Capture the cell that displays the provided text and extract its (X, Y) central coordinate. 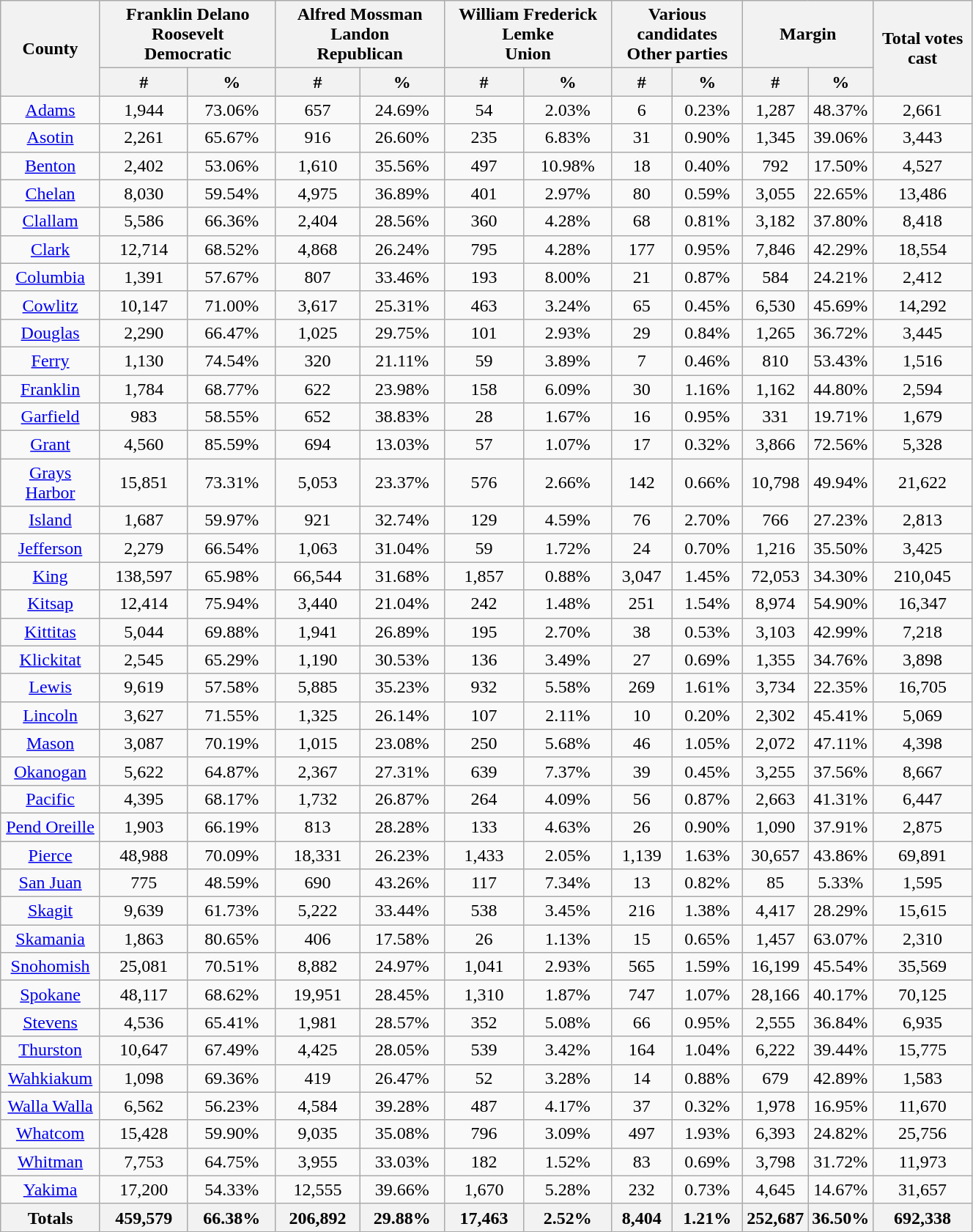
3.28% (568, 1078)
48,988 (144, 855)
1.48% (568, 604)
694 (318, 445)
73.31% (232, 482)
2,813 (923, 520)
1,978 (775, 1106)
5,044 (144, 632)
107 (484, 715)
3.24% (568, 305)
242 (484, 604)
28.56% (402, 221)
1,139 (642, 855)
14 (642, 1078)
5,328 (923, 445)
1,162 (775, 389)
4,536 (144, 1022)
1.16% (708, 389)
6,562 (144, 1106)
10 (642, 715)
1,903 (144, 827)
65 (642, 305)
66.19% (232, 827)
2,661 (923, 110)
24.69% (402, 110)
76 (642, 520)
69,891 (923, 855)
24.82% (841, 1134)
652 (318, 417)
1,941 (318, 632)
10,647 (144, 1050)
66.38% (232, 1217)
1,944 (144, 110)
3.49% (568, 660)
Ferry (51, 361)
142 (642, 482)
70.51% (232, 967)
419 (318, 1078)
12,714 (144, 249)
58.55% (232, 417)
0.46% (708, 361)
0.70% (708, 548)
3,798 (775, 1162)
22.35% (841, 687)
1,516 (923, 361)
1,355 (775, 660)
921 (318, 520)
1,025 (318, 333)
3,103 (775, 632)
13 (642, 883)
4.59% (568, 520)
766 (775, 520)
30 (642, 389)
Jefferson (51, 548)
2,279 (144, 548)
2.52% (568, 1217)
795 (484, 249)
210,045 (923, 576)
Stevens (51, 1022)
48.37% (841, 110)
4,645 (775, 1189)
68.62% (232, 995)
1.54% (708, 604)
932 (484, 687)
4,584 (318, 1106)
26.24% (402, 249)
3,255 (775, 771)
2.03% (568, 110)
352 (484, 1022)
26.23% (402, 855)
13,486 (923, 193)
18,331 (318, 855)
75.94% (232, 604)
23.98% (402, 389)
1,287 (775, 110)
3,955 (318, 1162)
6 (642, 110)
65.29% (232, 660)
30.53% (402, 660)
1.21% (708, 1217)
6,393 (775, 1134)
3.45% (568, 911)
1.05% (708, 743)
2.05% (568, 855)
2,663 (775, 799)
565 (642, 967)
Asotin (51, 138)
1,610 (318, 166)
10.98% (568, 166)
37.80% (841, 221)
63.07% (841, 939)
2,302 (775, 715)
33.46% (402, 277)
Franklin (51, 389)
2,072 (775, 743)
216 (642, 911)
1,670 (484, 1189)
35.50% (841, 548)
1,391 (144, 277)
487 (484, 1106)
5.68% (568, 743)
29.88% (402, 1217)
692,338 (923, 1217)
584 (775, 277)
41.31% (841, 799)
66,544 (318, 576)
71.55% (232, 715)
65.67% (232, 138)
807 (318, 277)
1,679 (923, 417)
31.68% (402, 576)
11,670 (923, 1106)
1.67% (568, 417)
56 (642, 799)
64.75% (232, 1162)
1.04% (708, 1050)
29 (642, 333)
Yakima (51, 1189)
1,265 (775, 333)
Douglas (51, 333)
31.04% (402, 548)
72.56% (841, 445)
3,445 (923, 333)
3,627 (144, 715)
8.00% (568, 277)
61.73% (232, 911)
26.60% (402, 138)
39.28% (402, 1106)
54.90% (841, 604)
25.31% (402, 305)
Skamania (51, 939)
4,975 (318, 193)
0.59% (708, 193)
7,753 (144, 1162)
Franklin Delano RooseveltDemocratic (188, 34)
8,974 (775, 604)
5,053 (318, 482)
0.84% (708, 333)
193 (484, 277)
182 (484, 1162)
679 (775, 1078)
74.54% (232, 361)
34.76% (841, 660)
Garfield (51, 417)
24.21% (841, 277)
57.58% (232, 687)
4,868 (318, 249)
31,657 (923, 1189)
2,290 (144, 333)
31.72% (841, 1162)
3,443 (923, 138)
King (51, 576)
45.69% (841, 305)
39.44% (841, 1050)
39 (642, 771)
68.77% (232, 389)
43.86% (841, 855)
3,425 (923, 548)
5.58% (568, 687)
2.66% (568, 482)
42.29% (841, 249)
2,555 (775, 1022)
33.03% (402, 1162)
1,433 (484, 855)
3.42% (568, 1050)
232 (642, 1189)
9,035 (318, 1134)
117 (484, 883)
Pend Oreille (51, 827)
1,325 (318, 715)
6,935 (923, 1022)
4,398 (923, 743)
3,182 (775, 221)
459,579 (144, 1217)
16,199 (775, 967)
195 (484, 632)
10,147 (144, 305)
53.06% (232, 166)
59.90% (232, 1134)
1,310 (484, 995)
792 (775, 166)
129 (484, 520)
48.59% (232, 883)
72,053 (775, 576)
14.67% (841, 1189)
Alfred Mossman LandonRepublican (360, 34)
1.61% (708, 687)
3,898 (923, 660)
463 (484, 305)
264 (484, 799)
19,951 (318, 995)
1.38% (708, 911)
8,404 (642, 1217)
17.50% (841, 166)
21.04% (402, 604)
85.59% (232, 445)
12,414 (144, 604)
37.91% (841, 827)
2,261 (144, 138)
7,218 (923, 632)
42.89% (841, 1078)
28,166 (775, 995)
17.58% (402, 939)
1.87% (568, 995)
401 (484, 193)
1,216 (775, 548)
576 (484, 482)
538 (484, 911)
Lincoln (51, 715)
18 (642, 166)
59.54% (232, 193)
813 (318, 827)
1.52% (568, 1162)
7.37% (568, 771)
35.08% (402, 1134)
15 (642, 939)
138,597 (144, 576)
1,687 (144, 520)
56.23% (232, 1106)
23.37% (402, 482)
360 (484, 221)
5.33% (841, 883)
177 (642, 249)
3,087 (144, 743)
28.28% (402, 827)
6,530 (775, 305)
71.00% (232, 305)
Mason (51, 743)
747 (642, 995)
27.31% (402, 771)
70.09% (232, 855)
1,090 (775, 827)
William Frederick LemkeUnion (528, 34)
Clallam (51, 221)
1,857 (484, 576)
1.59% (708, 967)
66.47% (232, 333)
1.93% (708, 1134)
Various candidatesOther parties (677, 34)
0.40% (708, 166)
1,595 (923, 883)
8,030 (144, 193)
66.54% (232, 548)
32.74% (402, 520)
Margin (808, 34)
3,047 (642, 576)
1.63% (708, 855)
15,615 (923, 911)
70,125 (923, 995)
16.95% (841, 1106)
65.41% (232, 1022)
6,222 (775, 1050)
4,425 (318, 1050)
54 (484, 110)
26.89% (402, 632)
45.54% (841, 967)
73.06% (232, 110)
251 (642, 604)
28 (484, 417)
252,687 (775, 1217)
39.06% (841, 138)
0.53% (708, 632)
25,756 (923, 1134)
Whitman (51, 1162)
1,345 (775, 138)
0.66% (708, 482)
2,412 (923, 277)
68 (642, 221)
4,417 (775, 911)
3.09% (568, 1134)
1,583 (923, 1078)
Spokane (51, 995)
19.71% (841, 417)
48,117 (144, 995)
26.47% (402, 1078)
27 (642, 660)
Kittitas (51, 632)
80 (642, 193)
4,527 (923, 166)
29.75% (402, 333)
64.87% (232, 771)
8,882 (318, 967)
59.97% (232, 520)
164 (642, 1050)
5.08% (568, 1022)
14,292 (923, 305)
1.45% (708, 576)
22.65% (841, 193)
9,639 (144, 911)
6.83% (568, 138)
28.05% (402, 1050)
1,863 (144, 939)
45.41% (841, 715)
Adams (51, 110)
69.36% (232, 1078)
23.08% (402, 743)
53.43% (841, 361)
83 (642, 1162)
Grant (51, 445)
7,846 (775, 249)
0.23% (708, 110)
39.66% (402, 1189)
66 (642, 1022)
250 (484, 743)
24 (642, 548)
133 (484, 827)
3,055 (775, 193)
0.81% (708, 221)
622 (318, 389)
0.65% (708, 939)
1,041 (484, 967)
690 (318, 883)
36.50% (841, 1217)
3,734 (775, 687)
35,569 (923, 967)
5,069 (923, 715)
9,619 (144, 687)
43.26% (402, 883)
5,222 (318, 911)
810 (775, 361)
158 (484, 389)
2,594 (923, 389)
0.73% (708, 1189)
13.03% (402, 445)
17,200 (144, 1189)
70.19% (232, 743)
Pierce (51, 855)
136 (484, 660)
Whatcom (51, 1134)
1.13% (568, 939)
Totals (51, 1217)
15,775 (923, 1050)
12,555 (318, 1189)
36.89% (402, 193)
67.49% (232, 1050)
539 (484, 1050)
47.11% (841, 743)
8,418 (923, 221)
639 (484, 771)
66.36% (232, 221)
Thurston (51, 1050)
7.34% (568, 883)
80.65% (232, 939)
2,310 (923, 939)
1,130 (144, 361)
775 (144, 883)
68.52% (232, 249)
37.56% (841, 771)
206,892 (318, 1217)
46 (642, 743)
2,404 (318, 221)
36.84% (841, 1022)
52 (484, 1078)
15,851 (144, 482)
18,554 (923, 249)
Okanogan (51, 771)
7 (642, 361)
1,098 (144, 1078)
1,732 (318, 799)
3,866 (775, 445)
35.23% (402, 687)
17 (642, 445)
Chelan (51, 193)
0.82% (708, 883)
16,705 (923, 687)
44.80% (841, 389)
1,063 (318, 548)
34.30% (841, 576)
269 (642, 687)
2,402 (144, 166)
26.87% (402, 799)
0.20% (708, 715)
Skagit (51, 911)
Wahkiakum (51, 1078)
Cowlitz (51, 305)
65.98% (232, 576)
Total votes cast (923, 48)
49.94% (841, 482)
38 (642, 632)
33.44% (402, 911)
11,973 (923, 1162)
16,347 (923, 604)
10,798 (775, 482)
331 (775, 417)
42.99% (841, 632)
6.09% (568, 389)
8,667 (923, 771)
Pacific (51, 799)
28.29% (841, 911)
36.72% (841, 333)
35.56% (402, 166)
320 (318, 361)
28.45% (402, 995)
San Juan (51, 883)
1.72% (568, 548)
25,081 (144, 967)
68.17% (232, 799)
1,981 (318, 1022)
County (51, 48)
4,560 (144, 445)
2,545 (144, 660)
2,875 (923, 827)
5,586 (144, 221)
6,447 (923, 799)
40.17% (841, 995)
5.28% (568, 1189)
21,622 (923, 482)
16 (642, 417)
2,367 (318, 771)
54.33% (232, 1189)
1,015 (318, 743)
57.67% (232, 277)
657 (318, 110)
37 (642, 1106)
Clark (51, 249)
27.23% (841, 520)
1,457 (775, 939)
Kitsap (51, 604)
Grays Harbor (51, 482)
5,622 (144, 771)
1,784 (144, 389)
17,463 (484, 1217)
4.17% (568, 1106)
24.97% (402, 967)
3.89% (568, 361)
3,440 (318, 604)
Walla Walla (51, 1106)
Benton (51, 166)
4.09% (568, 799)
Snohomish (51, 967)
85 (775, 883)
5,885 (318, 687)
796 (484, 1134)
21.11% (402, 361)
235 (484, 138)
69.88% (232, 632)
Klickitat (51, 660)
916 (318, 138)
15,428 (144, 1134)
4.63% (568, 827)
2.11% (568, 715)
57 (484, 445)
983 (144, 417)
2.97% (568, 193)
406 (318, 939)
30,657 (775, 855)
38.83% (402, 417)
26.14% (402, 715)
28.57% (402, 1022)
1,190 (318, 660)
3,617 (318, 305)
101 (484, 333)
Island (51, 520)
Columbia (51, 277)
31 (642, 138)
21 (642, 277)
Lewis (51, 687)
4,395 (144, 799)
